Return the (x, y) coordinate for the center point of the cell that contains the specified text.  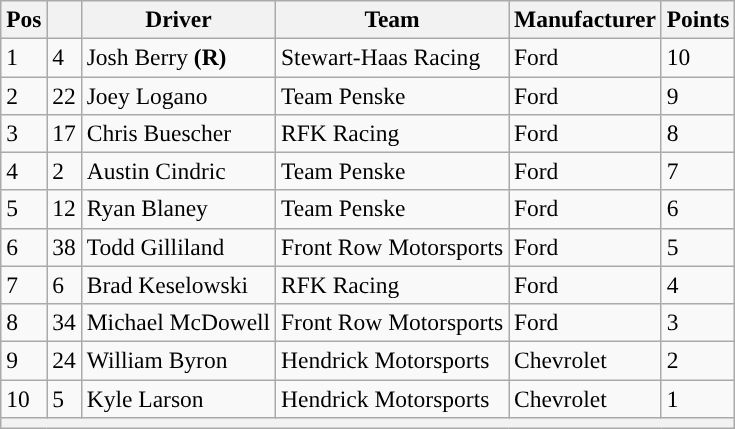
34 (64, 322)
Stewart-Haas Racing (392, 57)
Points (698, 19)
17 (64, 133)
Josh Berry (R) (178, 57)
Team (392, 19)
Manufacturer (586, 19)
Ryan Blaney (178, 209)
12 (64, 209)
Chris Buescher (178, 133)
Todd Gilliland (178, 247)
Pos (24, 19)
24 (64, 360)
Kyle Larson (178, 398)
Austin Cindric (178, 171)
22 (64, 95)
Brad Keselowski (178, 285)
38 (64, 247)
Joey Logano (178, 95)
Driver (178, 19)
Michael McDowell (178, 322)
William Byron (178, 360)
